Determine the [X, Y] coordinate at the center of the cell enclosing the given text.  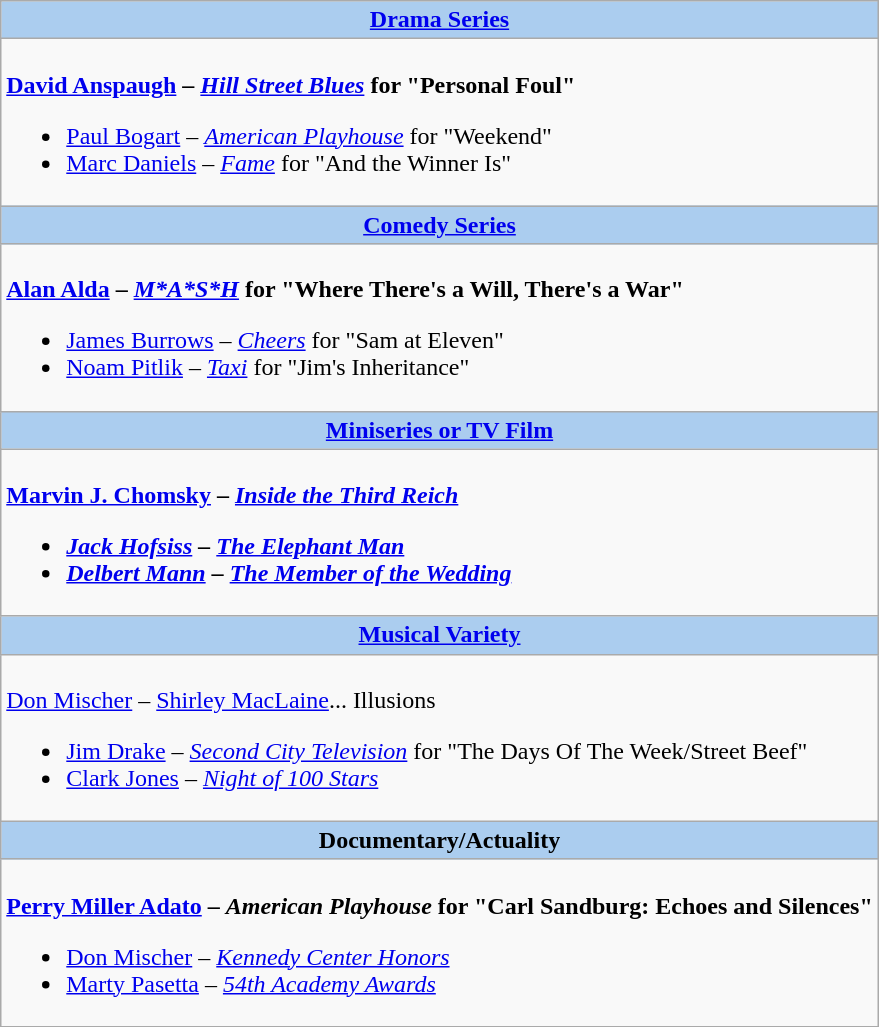
Drama Series [440, 20]
Musical Variety [440, 635]
David Anspaugh – Hill Street Blues for "Personal Foul"Paul Bogart – American Playhouse for "Weekend"Marc Daniels – Fame for "And the Winner Is" [440, 122]
Miniseries or TV Film [440, 430]
Comedy Series [440, 225]
Documentary/Actuality [440, 840]
Alan Alda – M*A*S*H for "Where There's a Will, There's a War"James Burrows – Cheers for "Sam at Eleven"Noam Pitlik – Taxi for "Jim's Inheritance" [440, 328]
Don Mischer – Shirley MacLaine... IllusionsJim Drake – Second City Television for "The Days Of The Week/Street Beef"Clark Jones – Night of 100 Stars [440, 738]
Marvin J. Chomsky – Inside the Third ReichJack Hofsiss – The Elephant ManDelbert Mann – The Member of the Wedding [440, 532]
